Pinpoint the cell where the given text exists, returning its (x, y) midpoint coordinate. 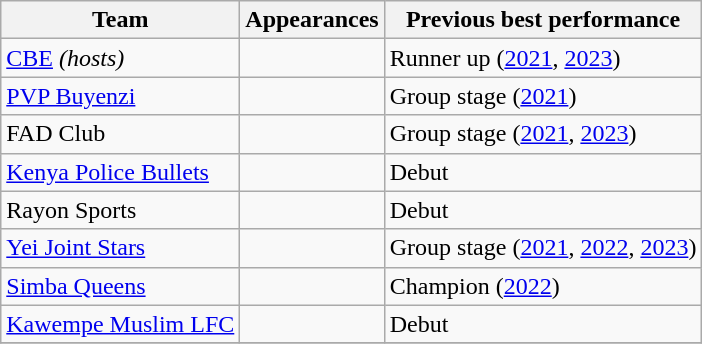
Group stage (2021, 2023) (543, 134)
Team (120, 20)
Champion (2022) (543, 286)
Appearances (312, 20)
Kenya Police Bullets (120, 172)
Yei Joint Stars (120, 248)
Group stage (2021, 2022, 2023) (543, 248)
CBE (hosts) (120, 58)
FAD Club (120, 134)
PVP Buyenzi (120, 96)
Previous best performance (543, 20)
Simba Queens (120, 286)
Group stage (2021) (543, 96)
Rayon Sports (120, 210)
Runner up (2021, 2023) (543, 58)
Kawempe Muslim LFC (120, 324)
